Output the [x, y] coordinate of the center of the cell containing the given text.  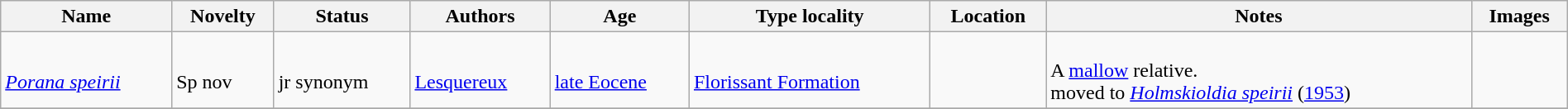
Notes [1259, 17]
Status [342, 17]
Name [86, 17]
A mallow relative. moved to Holmskioldia speirii (1953) [1259, 70]
Florissant Formation [809, 70]
Images [1519, 17]
Porana speirii [86, 70]
Location [988, 17]
jr synonym [342, 70]
late Eocene [619, 70]
Authors [480, 17]
Novelty [223, 17]
Sp nov [223, 70]
Lesquereux [480, 70]
Age [619, 17]
Type locality [809, 17]
